Locate the cell with the specified text and output its [x, y] center coordinate. 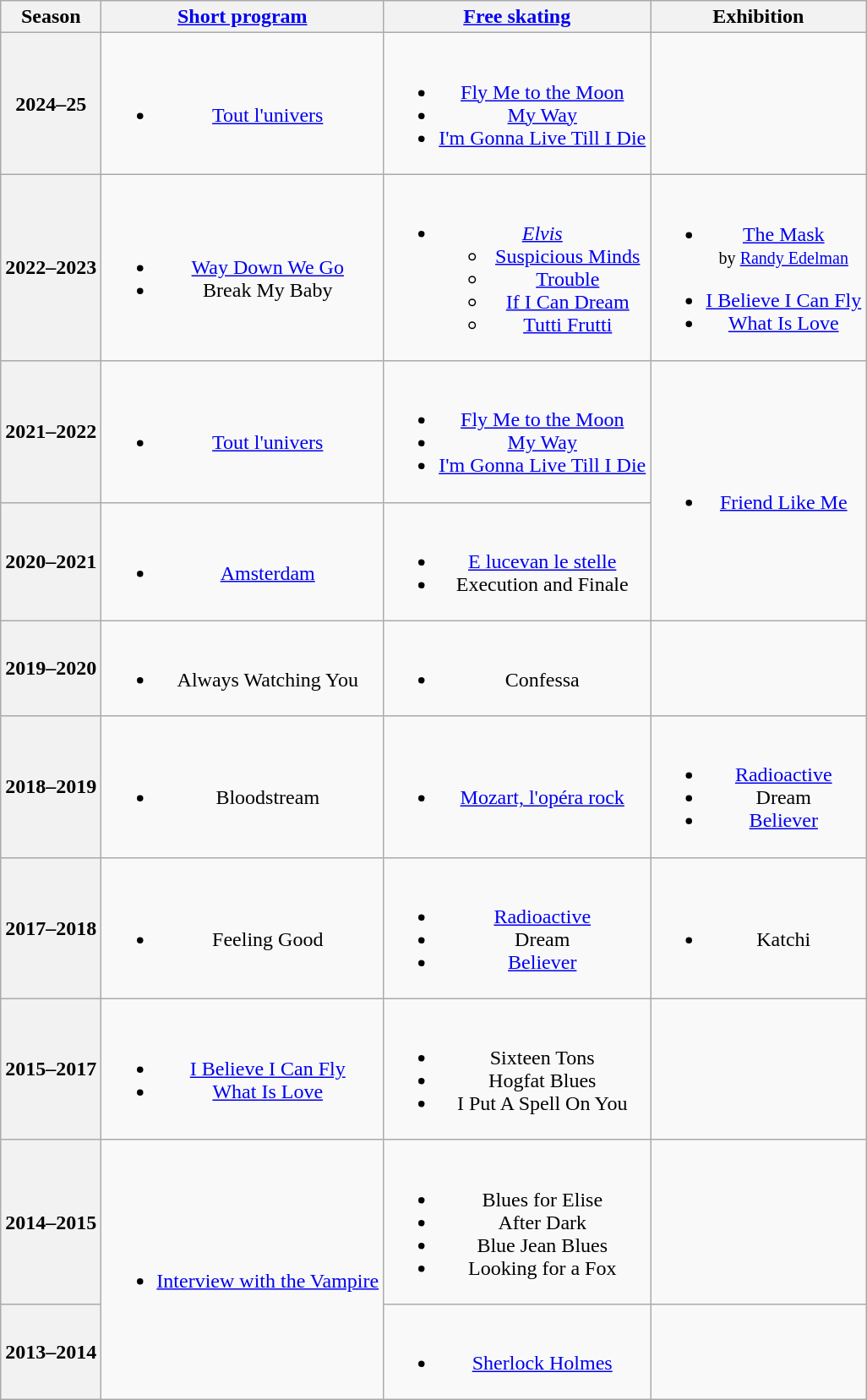
2024–25 [51, 103]
Way Down We GoBreak My Baby [243, 267]
Free skating [517, 17]
Blues for Elise After Dark Blue Jean Blues Looking for a Fox [517, 1222]
2018–2019 [51, 786]
Confessa [517, 668]
Friend Like Me [759, 490]
The Mask by Randy Edelman I Believe I Can Fly What Is Love [759, 267]
Sixteen Tons Hogfat Blues I Put A Spell On You [517, 1069]
Interview with the Vampire [243, 1270]
2013–2014 [51, 1351]
Bloodstream [243, 786]
2014–2015 [51, 1222]
2015–2017 [51, 1069]
2022–2023 [51, 267]
2021–2022 [51, 431]
E lucevan le stelleExecution and Finale [517, 561]
Season [51, 17]
Katchi [759, 928]
Amsterdam [243, 561]
2019–2020 [51, 668]
2020–2021 [51, 561]
Exhibition [759, 17]
Mozart, l'opéra rock [517, 786]
I Believe I Can Fly What Is Love [243, 1069]
2017–2018 [51, 928]
Always Watching You [243, 668]
Sherlock Holmes [517, 1351]
Feeling Good [243, 928]
ElvisSuspicious Minds Trouble If I Can Dream Tutti Frutti [517, 267]
Short program [243, 17]
